Return the [x, y] coordinate for the center point of the cell that contains the specified text.  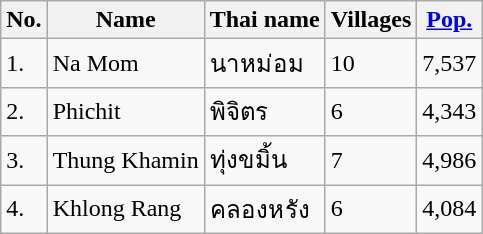
2. [24, 112]
7 [371, 160]
Pop. [450, 20]
Villages [371, 20]
Name [126, 20]
นาหม่อม [264, 64]
พิจิตร [264, 112]
Na Mom [126, 64]
3. [24, 160]
4,986 [450, 160]
Khlong Rang [126, 208]
10 [371, 64]
ทุ่งขมิ้น [264, 160]
Phichit [126, 112]
No. [24, 20]
คลองหรัง [264, 208]
7,537 [450, 64]
4. [24, 208]
Thung Khamin [126, 160]
Thai name [264, 20]
4,084 [450, 208]
1. [24, 64]
4,343 [450, 112]
